Identify which cell holds the provided text, then report its [X, Y] central coordinate. 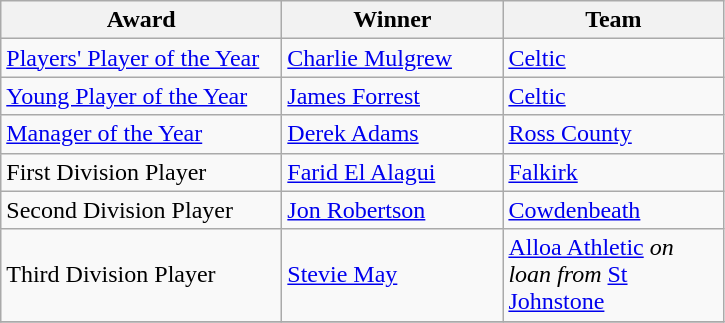
Jon Robertson [392, 210]
Winner [392, 20]
Cowdenbeath [614, 210]
Ross County [614, 134]
Charlie Mulgrew [392, 58]
Falkirk [614, 172]
Second Division Player [142, 210]
Third Division Player [142, 275]
James Forrest [392, 96]
Players' Player of the Year [142, 58]
Manager of the Year [142, 134]
Derek Adams [392, 134]
Farid El Alagui [392, 172]
Team [614, 20]
Stevie May [392, 275]
Young Player of the Year [142, 96]
First Division Player [142, 172]
Award [142, 20]
Alloa Athletic on loan from St Johnstone [614, 275]
